Determine the (x, y) coordinate at the center of the cell enclosing the given text.  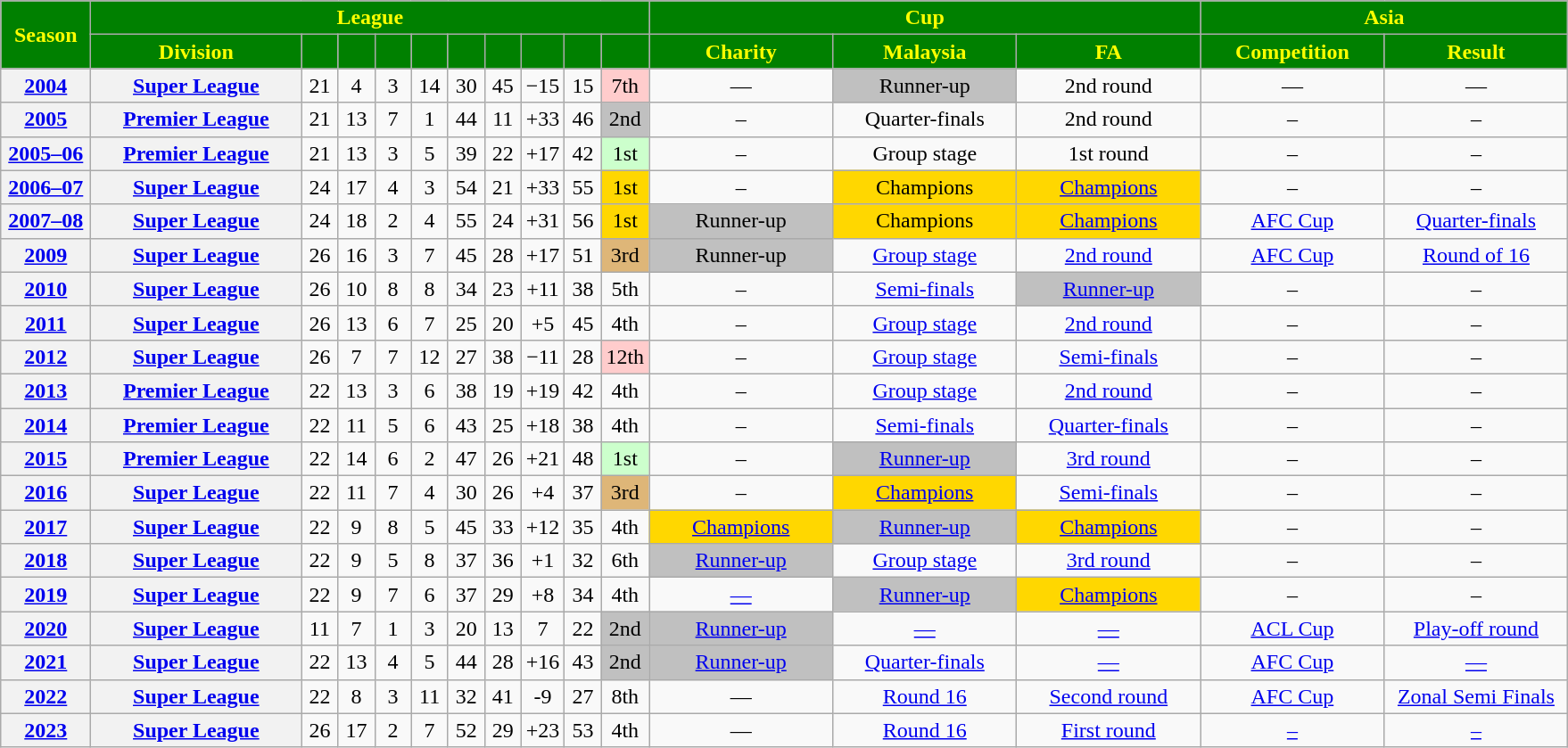
2014 (46, 425)
+12 (542, 527)
15 (583, 86)
35 (583, 527)
2019 (46, 595)
51 (583, 255)
2023 (46, 730)
Division (196, 52)
52 (466, 730)
54 (466, 187)
−11 (542, 357)
-9 (542, 696)
2004 (46, 86)
+23 (542, 730)
First round (1109, 730)
League (370, 18)
+5 (542, 323)
2018 (46, 561)
47 (466, 459)
FA (1109, 52)
36 (503, 561)
+4 (542, 493)
Zonal Semi Finals (1476, 696)
+16 (542, 662)
Second round (1109, 696)
2005–06 (46, 153)
33 (503, 527)
16 (357, 255)
8th (625, 696)
Charity (741, 52)
2010 (46, 289)
46 (583, 119)
Result (1476, 52)
2020 (46, 629)
2013 (46, 390)
+31 (542, 221)
12 (430, 357)
41 (503, 696)
+1 (542, 561)
Play-off round (1476, 629)
5th (625, 289)
2005 (46, 119)
53 (583, 730)
2021 (46, 662)
−15 (542, 86)
2015 (46, 459)
Competition (1292, 52)
18 (357, 221)
19 (503, 390)
Malaysia (925, 52)
10 (357, 289)
+18 (542, 425)
2011 (46, 323)
7th (625, 86)
2022 (46, 696)
2017 (46, 527)
39 (466, 153)
ACL Cup (1292, 629)
+8 (542, 595)
+11 (542, 289)
Asia (1384, 18)
2012 (46, 357)
Season (46, 35)
48 (583, 459)
2016 (46, 493)
12th (625, 357)
2006–07 (46, 187)
6th (625, 561)
1st round (1109, 153)
Round of 16 (1476, 255)
2007–08 (46, 221)
+21 (542, 459)
2009 (46, 255)
23 (503, 289)
+19 (542, 390)
56 (583, 221)
Cup (925, 18)
